Provide the (X, Y) coordinate of the cell's center where the given text is located.  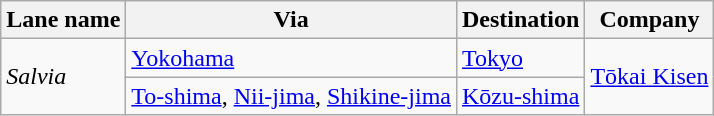
Salvia (64, 77)
Tokyo (520, 58)
Lane name (64, 20)
Destination (520, 20)
Yokohama (292, 58)
To-shima, Nii-jima, Shikine-jima (292, 96)
Tōkai Kisen (650, 77)
Kōzu-shima (520, 96)
Company (650, 20)
Via (292, 20)
